Locate the cell with the specified text and output its (X, Y) center coordinate. 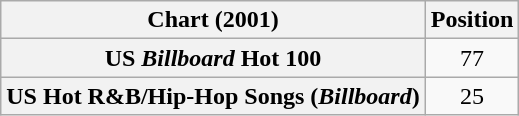
US Hot R&B/Hip-Hop Songs (Billboard) (213, 96)
US Billboard Hot 100 (213, 58)
77 (472, 58)
Position (472, 20)
25 (472, 96)
Chart (2001) (213, 20)
